Find where the given text appears and provide that cell's center as (x, y) coordinate. 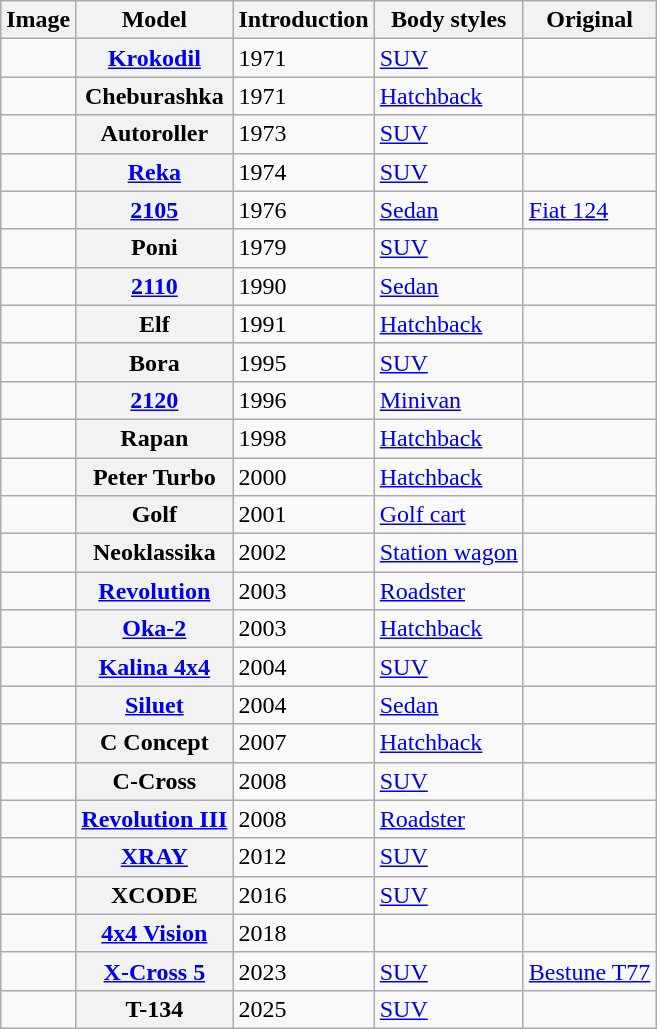
Peter Turbo (154, 477)
Kalina 4x4 (154, 667)
Neoklassika (154, 553)
1996 (304, 400)
1990 (304, 286)
C Concept (154, 743)
Rapan (154, 438)
Minivan (448, 400)
2105 (154, 210)
Krokodil (154, 58)
2001 (304, 515)
Model (154, 20)
Revolution III (154, 819)
2002 (304, 553)
Fiat 124 (590, 210)
1998 (304, 438)
Bestune T77 (590, 971)
Siluet (154, 705)
2023 (304, 971)
Cheburashka (154, 96)
2120 (154, 400)
2110 (154, 286)
2000 (304, 477)
Revolution (154, 591)
Body styles (448, 20)
C-Cross (154, 781)
Poni (154, 248)
1979 (304, 248)
2018 (304, 933)
1991 (304, 324)
Image (38, 20)
4x4 Vision (154, 933)
T-134 (154, 1009)
Reka (154, 172)
Oka-2 (154, 629)
Golf (154, 515)
Introduction (304, 20)
Bora (154, 362)
1973 (304, 134)
Station wagon (448, 553)
2016 (304, 895)
1974 (304, 172)
XCODE (154, 895)
Autoroller (154, 134)
Original (590, 20)
1995 (304, 362)
2025 (304, 1009)
XRAY (154, 857)
Golf cart (448, 515)
Elf (154, 324)
2007 (304, 743)
1976 (304, 210)
X-Cross 5 (154, 971)
2012 (304, 857)
